For the text-containing cell, return its midpoint in [x, y] coordinate format. 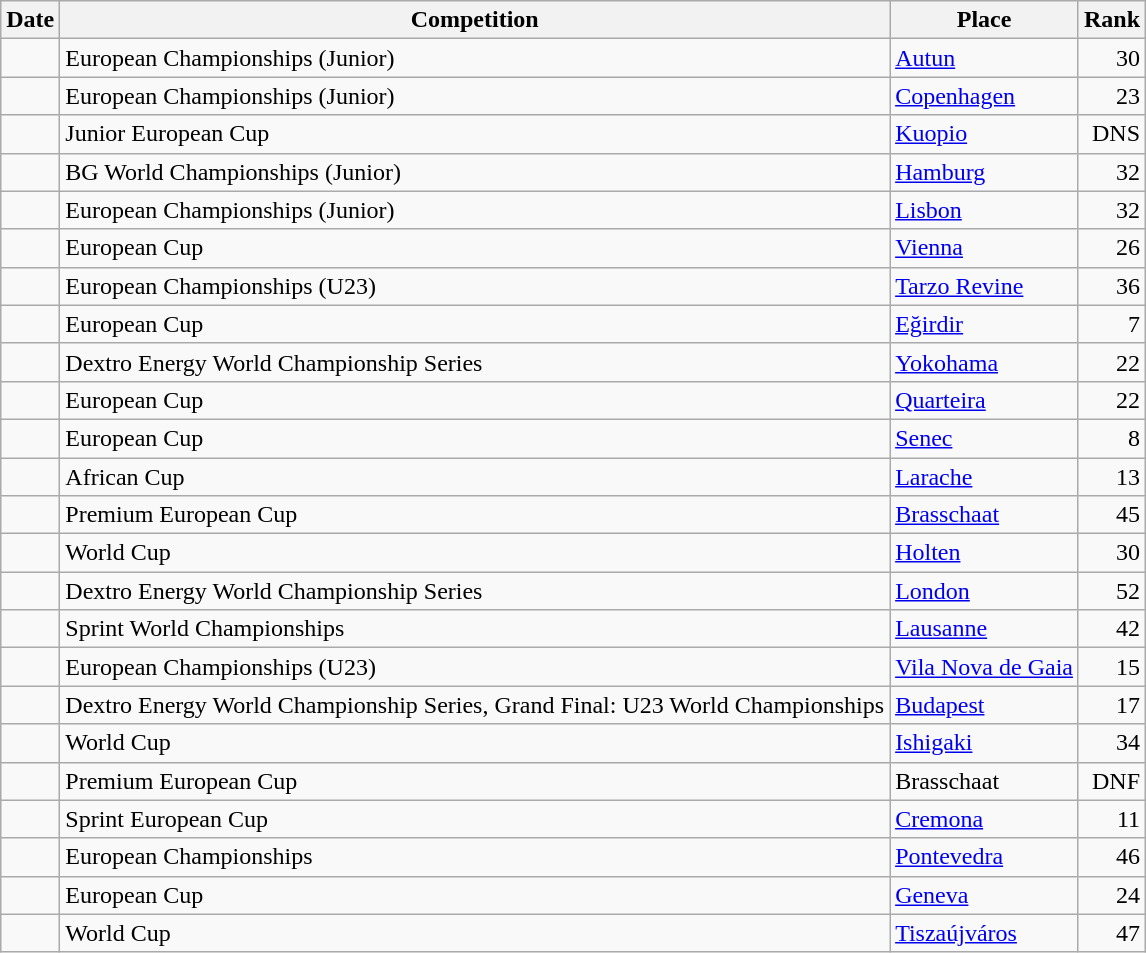
Hamburg [984, 172]
Budapest [984, 705]
52 [1112, 591]
BG World Championships (Junior) [475, 172]
DNS [1112, 134]
Eğirdir [984, 324]
Holten [984, 553]
46 [1112, 857]
Senec [984, 438]
Date [30, 20]
Yokohama [984, 362]
Lisbon [984, 210]
8 [1112, 438]
36 [1112, 286]
Vienna [984, 248]
11 [1112, 819]
Tiszaújváros [984, 933]
European Championships [475, 857]
London [984, 591]
Kuopio [984, 134]
Autun [984, 58]
Tarzo Revine [984, 286]
Vila Nova de Gaia [984, 667]
7 [1112, 324]
Dextro Energy World Championship Series, Grand Final: U23 World Championships [475, 705]
Cremona [984, 819]
Sprint European Cup [475, 819]
Quarteira [984, 400]
Place [984, 20]
Sprint World Championships [475, 629]
Pontevedra [984, 857]
42 [1112, 629]
15 [1112, 667]
African Cup [475, 477]
Rank [1112, 20]
Larache [984, 477]
Copenhagen [984, 96]
Junior European Cup [475, 134]
23 [1112, 96]
34 [1112, 743]
17 [1112, 705]
Ishigaki [984, 743]
45 [1112, 515]
13 [1112, 477]
26 [1112, 248]
DNF [1112, 781]
Lausanne [984, 629]
Competition [475, 20]
Geneva [984, 895]
47 [1112, 933]
24 [1112, 895]
